From the cell containing the given text, extract its center point as (x, y) coordinate. 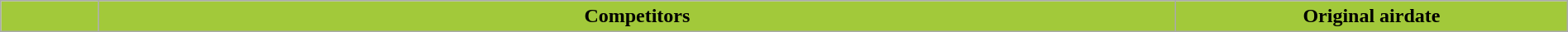
Original airdate (1372, 16)
Competitors (637, 16)
